Return the (x, y) coordinate for the center point of the cell that contains the specified text.  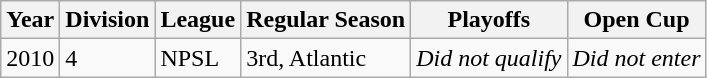
Playoffs (489, 20)
Open Cup (636, 20)
4 (108, 58)
Regular Season (326, 20)
League (198, 20)
Division (108, 20)
Did not qualify (489, 58)
3rd, Atlantic (326, 58)
NPSL (198, 58)
2010 (30, 58)
Year (30, 20)
Did not enter (636, 58)
